Extract the (X, Y) coordinate from the center of the cell holding the provided text.  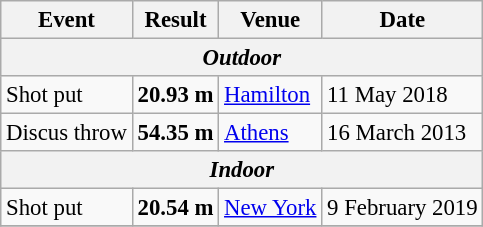
11 May 2018 (402, 95)
20.54 m (176, 208)
9 February 2019 (402, 208)
Hamilton (270, 95)
Result (176, 20)
Outdoor (242, 58)
20.93 m (176, 95)
Discus throw (66, 133)
Indoor (242, 170)
Event (66, 20)
Venue (270, 20)
16 March 2013 (402, 133)
New York (270, 208)
Date (402, 20)
54.35 m (176, 133)
Athens (270, 133)
